Detect which cell encompasses the target text, then output its [X, Y] center coordinate. 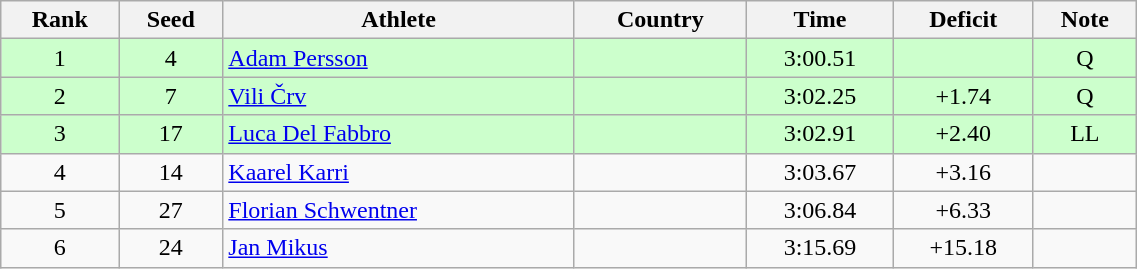
Time [820, 20]
+3.16 [964, 172]
6 [60, 248]
3:02.25 [820, 96]
Rank [60, 20]
27 [171, 210]
+1.74 [964, 96]
LL [1085, 134]
Luca Del Fabbro [398, 134]
Florian Schwentner [398, 210]
3:02.91 [820, 134]
Deficit [964, 20]
Note [1085, 20]
1 [60, 58]
+2.40 [964, 134]
Adam Persson [398, 58]
Seed [171, 20]
3:03.67 [820, 172]
5 [60, 210]
Jan Mikus [398, 248]
Athlete [398, 20]
2 [60, 96]
+6.33 [964, 210]
3:15.69 [820, 248]
Country [660, 20]
Kaarel Karri [398, 172]
+15.18 [964, 248]
3 [60, 134]
3:06.84 [820, 210]
3:00.51 [820, 58]
7 [171, 96]
17 [171, 134]
24 [171, 248]
Vili Črv [398, 96]
14 [171, 172]
